Locate the cell with the specified text and output its [X, Y] center coordinate. 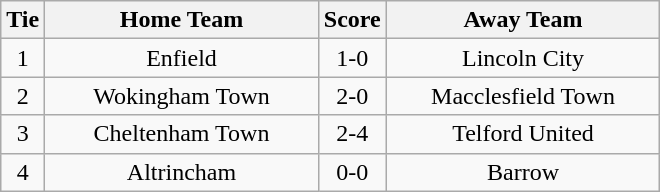
Away Team [523, 20]
2 [23, 96]
Telford United [523, 134]
Barrow [523, 172]
Wokingham Town [182, 96]
Enfield [182, 58]
0-0 [352, 172]
Tie [23, 20]
2-4 [352, 134]
Cheltenham Town [182, 134]
4 [23, 172]
Score [352, 20]
3 [23, 134]
1 [23, 58]
Lincoln City [523, 58]
2-0 [352, 96]
Macclesfield Town [523, 96]
1-0 [352, 58]
Home Team [182, 20]
Altrincham [182, 172]
